Detect which cell encompasses the target text, then output its [X, Y] center coordinate. 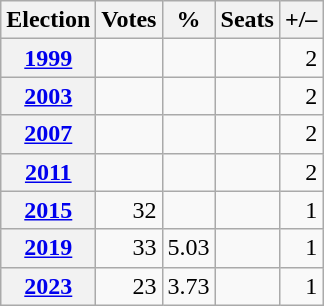
23 [129, 286]
2007 [48, 134]
1999 [48, 58]
2011 [48, 172]
33 [129, 248]
Votes [129, 20]
2019 [48, 248]
Election [48, 20]
5.03 [188, 248]
2023 [48, 286]
2015 [48, 210]
Seats [247, 20]
2003 [48, 96]
% [188, 20]
3.73 [188, 286]
+/– [300, 20]
32 [129, 210]
